Pinpoint the cell where the given text exists, returning its (X, Y) midpoint coordinate. 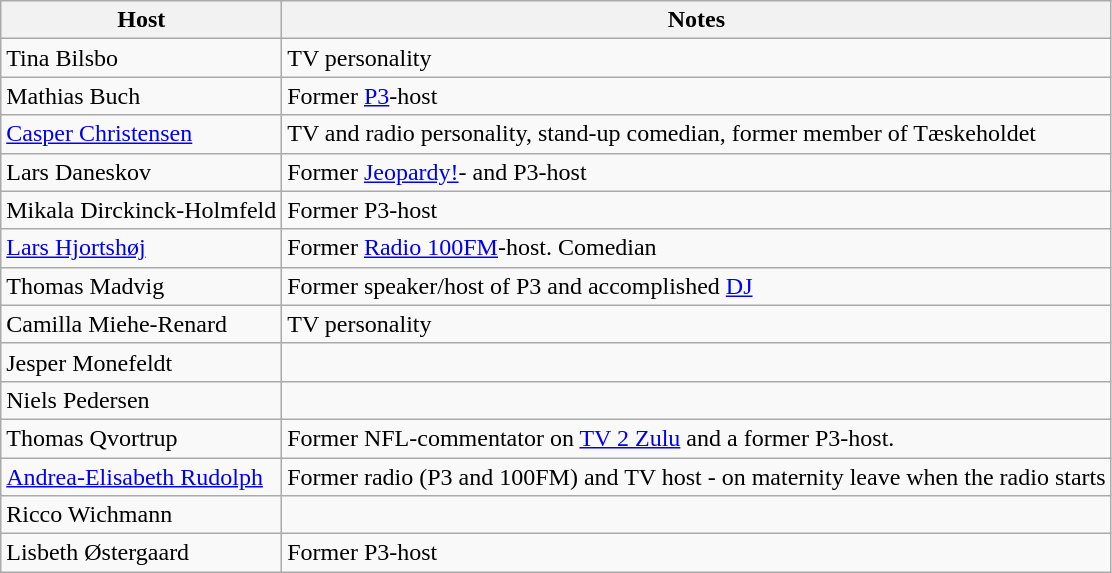
Mathias Buch (142, 96)
Niels Pedersen (142, 400)
TV and radio personality, stand-up comedian, former member of Tæskeholdet (696, 134)
Former radio (P3 and 100FM) and TV host - on maternity leave when the radio starts (696, 477)
Ricco Wichmann (142, 515)
Jesper Monefeldt (142, 362)
Andrea-Elisabeth Rudolph (142, 477)
Lisbeth Østergaard (142, 553)
Camilla Miehe-Renard (142, 324)
Host (142, 20)
Casper Christensen (142, 134)
Mikala Dirckinck-Holmfeld (142, 210)
Thomas Madvig (142, 286)
Lars Hjortshøj (142, 248)
Notes (696, 20)
Former Radio 100FM-host. Comedian (696, 248)
Thomas Qvortrup (142, 438)
Former Jeopardy!- and P3-host (696, 172)
Tina Bilsbo (142, 58)
Former speaker/host of P3 and accomplished DJ (696, 286)
Former NFL-commentator on TV 2 Zulu and a former P3-host. (696, 438)
Lars Daneskov (142, 172)
